Capture the cell that displays the provided text and extract its [x, y] central coordinate. 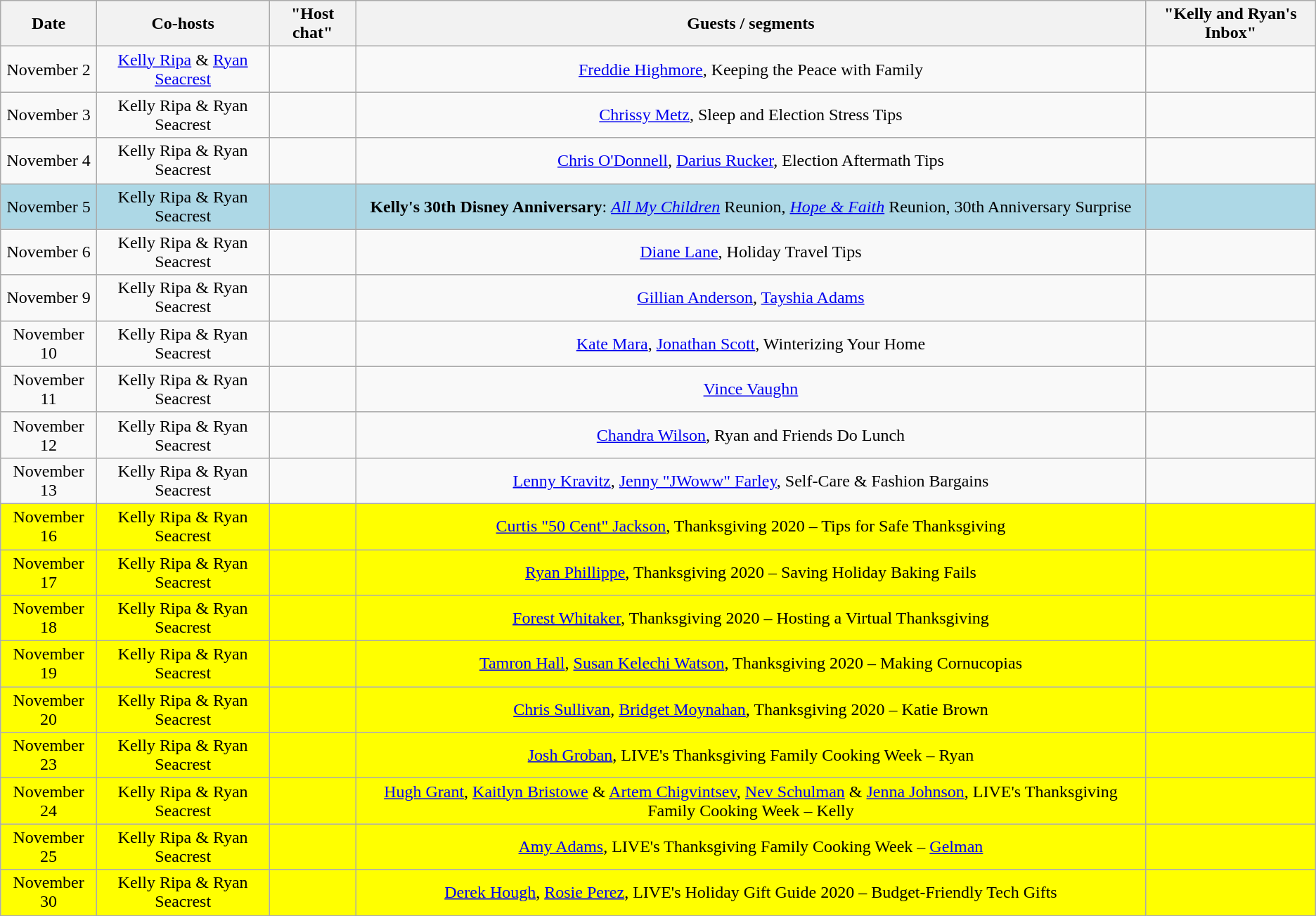
Chrissy Metz, Sleep and Election Stress Tips [751, 115]
Ryan Phillippe, Thanksgiving 2020 – Saving Holiday Baking Fails [751, 572]
November 4 [49, 160]
November 11 [49, 389]
November 6 [49, 252]
November 9 [49, 298]
Lenny Kravitz, Jenny "JWoww" Farley, Self-Care & Fashion Bargains [751, 481]
November 18 [49, 619]
November 5 [49, 207]
November 24 [49, 801]
Gillian Anderson, Tayshia Adams [751, 298]
Chris Sullivan, Bridget Moynahan, Thanksgiving 2020 – Katie Brown [751, 710]
Vince Vaughn [751, 389]
Kelly's 30th Disney Anniversary: All My Children Reunion, Hope & Faith Reunion, 30th Anniversary Surprise [751, 207]
November 30 [49, 893]
November 20 [49, 710]
Forest Whitaker, Thanksgiving 2020 – Hosting a Virtual Thanksgiving [751, 619]
Co-hosts [183, 24]
Guests / segments [751, 24]
"Host chat" [313, 24]
Date [49, 24]
November 10 [49, 343]
Kate Mara, Jonathan Scott, Winterizing Your Home [751, 343]
Chris O'Donnell, Darius Rucker, Election Aftermath Tips [751, 160]
November 12 [49, 434]
Tamron Hall, Susan Kelechi Watson, Thanksgiving 2020 – Making Cornucopias [751, 664]
November 23 [49, 755]
November 17 [49, 572]
Hugh Grant, Kaitlyn Bristowe & Artem Chigvintsev, Nev Schulman & Jenna Johnson, LIVE's Thanksgiving Family Cooking Week – Kelly [751, 801]
"Kelly and Ryan's Inbox" [1230, 24]
Josh Groban, LIVE's Thanksgiving Family Cooking Week – Ryan [751, 755]
Amy Adams, LIVE's Thanksgiving Family Cooking Week – Gelman [751, 846]
Derek Hough, Rosie Perez, LIVE's Holiday Gift Guide 2020 – Budget-Friendly Tech Gifts [751, 893]
November 19 [49, 664]
November 3 [49, 115]
November 13 [49, 481]
Diane Lane, Holiday Travel Tips [751, 252]
Curtis "50 Cent" Jackson, Thanksgiving 2020 – Tips for Safe Thanksgiving [751, 526]
Freddie Highmore, Keeping the Peace with Family [751, 69]
November 16 [49, 526]
November 25 [49, 846]
November 2 [49, 69]
Chandra Wilson, Ryan and Friends Do Lunch [751, 434]
